Scan for the cell matching the given text and deliver its (X, Y) coordinate at center. 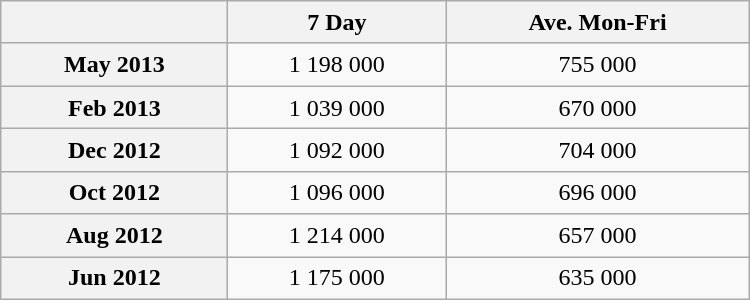
Aug 2012 (114, 236)
1 214 000 (337, 236)
1 175 000 (337, 278)
657 000 (598, 236)
635 000 (598, 278)
May 2013 (114, 64)
704 000 (598, 150)
755 000 (598, 64)
Jun 2012 (114, 278)
Feb 2013 (114, 108)
696 000 (598, 192)
Oct 2012 (114, 192)
1 096 000 (337, 192)
Ave. Mon-Fri (598, 22)
Dec 2012 (114, 150)
1 039 000 (337, 108)
7 Day (337, 22)
1 092 000 (337, 150)
1 198 000 (337, 64)
670 000 (598, 108)
